Return [x, y] of the center of cell containing provided text 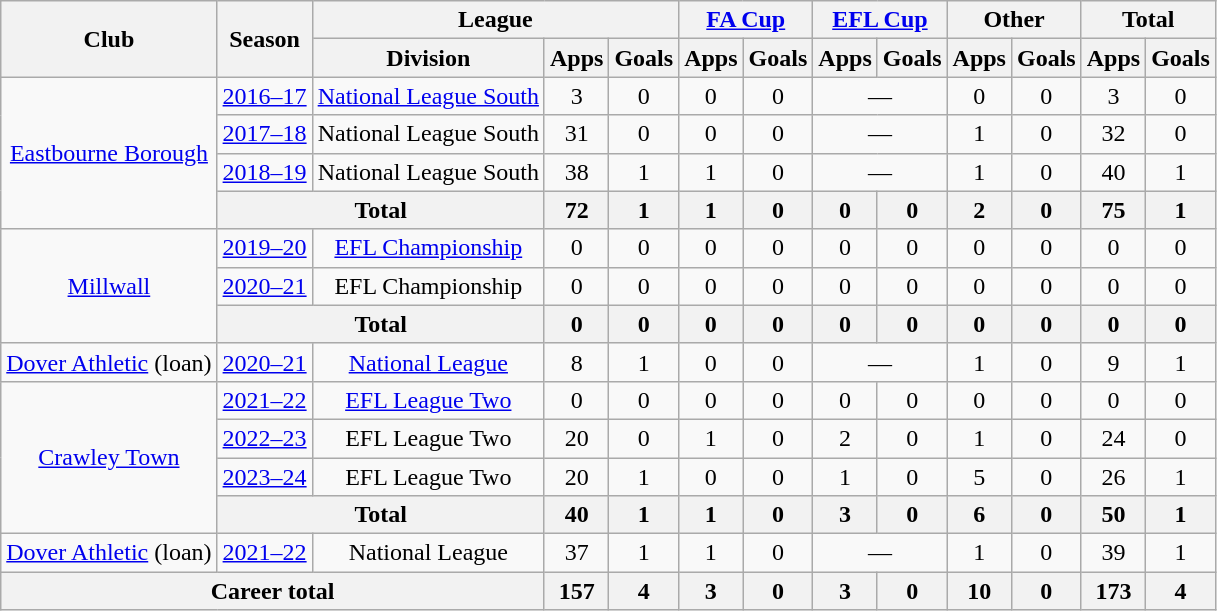
72 [576, 210]
173 [1113, 591]
Crawley Town [109, 457]
32 [1113, 134]
League [496, 20]
24 [1113, 438]
Millwall [109, 286]
26 [1113, 477]
157 [576, 591]
39 [1113, 553]
8 [576, 362]
9 [1113, 362]
2023–24 [264, 477]
31 [576, 134]
Other [1014, 20]
10 [979, 591]
75 [1113, 210]
Season [264, 39]
Career total [273, 591]
38 [576, 172]
50 [1113, 515]
Club [109, 39]
2018–19 [264, 172]
2022–23 [264, 438]
Division [428, 58]
2019–20 [264, 248]
FA Cup [746, 20]
Eastbourne Borough [109, 153]
6 [979, 515]
5 [979, 477]
EFL Cup [880, 20]
2016–17 [264, 96]
2017–18 [264, 134]
37 [576, 553]
